From the cell containing the given text, extract its center point as [x, y] coordinate. 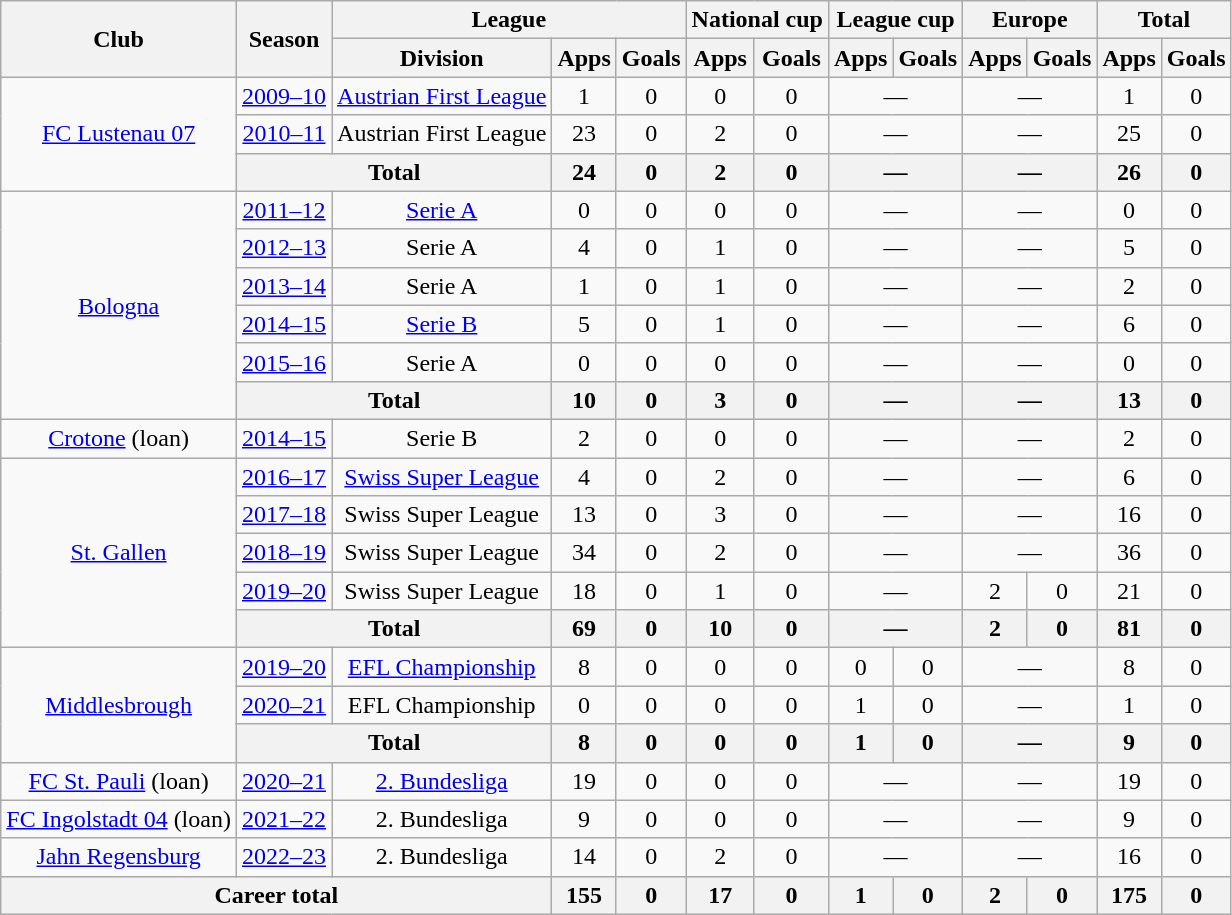
2022–23 [284, 857]
2017–18 [284, 515]
Career total [276, 895]
17 [720, 895]
Bologna [119, 305]
National cup [757, 20]
St. Gallen [119, 553]
Crotone (loan) [119, 438]
FC Lustenau 07 [119, 134]
2018–19 [284, 553]
18 [584, 591]
175 [1129, 895]
25 [1129, 134]
League cup [895, 20]
69 [584, 629]
Middlesbrough [119, 705]
34 [584, 553]
2011–12 [284, 210]
36 [1129, 553]
2015–16 [284, 362]
2013–14 [284, 286]
14 [584, 857]
Season [284, 39]
2021–22 [284, 819]
Jahn Regensburg [119, 857]
Division [442, 58]
21 [1129, 591]
2010–11 [284, 134]
2016–17 [284, 477]
155 [584, 895]
23 [584, 134]
81 [1129, 629]
Club [119, 39]
League [510, 20]
2012–13 [284, 248]
26 [1129, 172]
FC Ingolstadt 04 (loan) [119, 819]
FC St. Pauli (loan) [119, 781]
Europe [1030, 20]
2009–10 [284, 96]
24 [584, 172]
